Detect which cell encompasses the target text, then output its [X, Y] center coordinate. 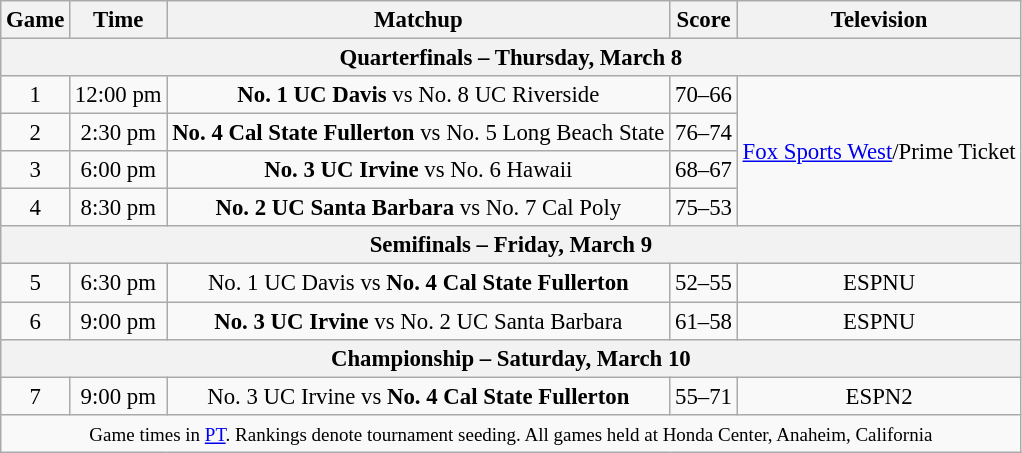
1 [36, 95]
76–74 [704, 133]
7 [36, 396]
No. 4 Cal State Fullerton vs No. 5 Long Beach State [418, 133]
Fox Sports West/Prime Ticket [879, 151]
Game [36, 20]
6 [36, 321]
70–66 [704, 95]
Time [118, 20]
No. 3 UC Irvine vs No. 4 Cal State Fullerton [418, 396]
Championship – Saturday, March 10 [511, 358]
6:00 pm [118, 170]
Quarterfinals – Thursday, March 8 [511, 58]
Score [704, 20]
Semifinals – Friday, March 9 [511, 245]
No. 1 UC Davis vs No. 8 UC Riverside [418, 95]
68–67 [704, 170]
No. 2 UC Santa Barbara vs No. 7 Cal Poly [418, 208]
75–53 [704, 208]
61–58 [704, 321]
No. 1 UC Davis vs No. 4 Cal State Fullerton [418, 283]
52–55 [704, 283]
No. 3 UC Irvine vs No. 6 Hawaii [418, 170]
55–71 [704, 396]
Matchup [418, 20]
2:30 pm [118, 133]
ESPN2 [879, 396]
5 [36, 283]
2 [36, 133]
8:30 pm [118, 208]
3 [36, 170]
12:00 pm [118, 95]
Game times in PT. Rankings denote tournament seeding. All games held at Honda Center, Anaheim, California [511, 433]
4 [36, 208]
Television [879, 20]
No. 3 UC Irvine vs No. 2 UC Santa Barbara [418, 321]
6:30 pm [118, 283]
